Identify which cell holds the provided text, then report its (x, y) central coordinate. 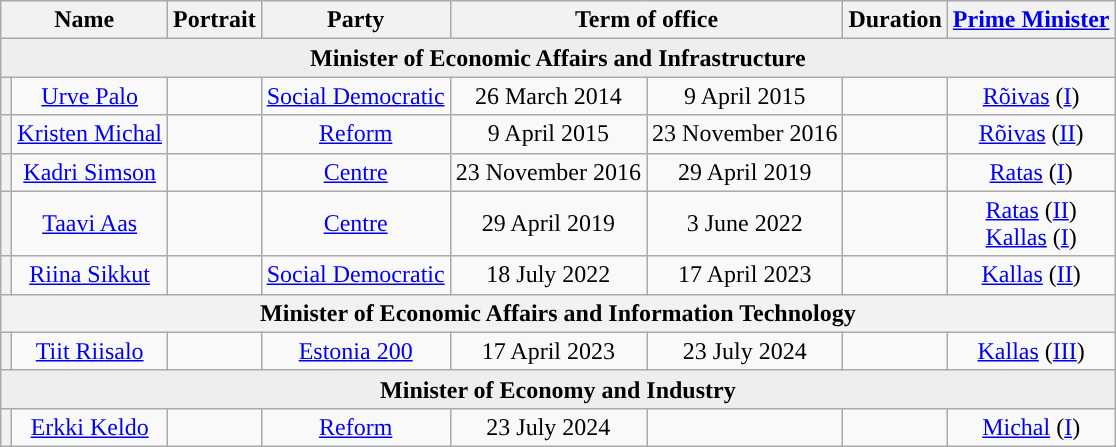
Kristen Michal (90, 134)
Kallas (II) (1031, 275)
Minister of Economic Affairs and Information Technology (558, 313)
Tiit Riisalo (90, 351)
Erkki Keldo (90, 427)
Party (356, 20)
Duration (895, 20)
Taavi Aas (90, 224)
Ratas (II)Kallas (I) (1031, 224)
Kadri Simson (90, 172)
Kallas (III) (1031, 351)
Minister of Economic Affairs and Infrastructure (558, 58)
Term of office (646, 20)
Ratas (I) (1031, 172)
26 March 2014 (548, 96)
Riina Sikkut (90, 275)
Name (84, 20)
3 June 2022 (745, 224)
Prime Minister (1031, 20)
Estonia 200 (356, 351)
Rõivas (II) (1031, 134)
Portrait (215, 20)
Urve Palo (90, 96)
Michal (I) (1031, 427)
Minister of Economy and Industry (558, 389)
Rõivas (I) (1031, 96)
18 July 2022 (548, 275)
